Locate the cell with the specified text and output its (x, y) center coordinate. 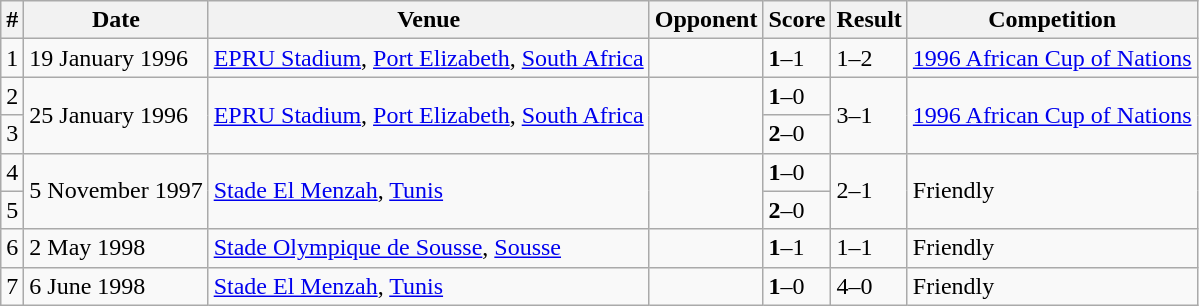
4 (12, 172)
2 (12, 96)
Opponent (706, 20)
1 (12, 58)
Venue (428, 20)
Result (869, 20)
25 January 1996 (116, 115)
Competition (1052, 20)
3–1 (869, 115)
Date (116, 20)
4–0 (869, 286)
2 May 1998 (116, 248)
Stade Olympique de Sousse, Sousse (428, 248)
7 (12, 286)
6 (12, 248)
1–2 (869, 58)
19 January 1996 (116, 58)
5 (12, 210)
# (12, 20)
Score (797, 20)
6 June 1998 (116, 286)
5 November 1997 (116, 191)
3 (12, 134)
2–1 (869, 191)
